Provide the (x, y) coordinate of the cell's center where the given text is located.  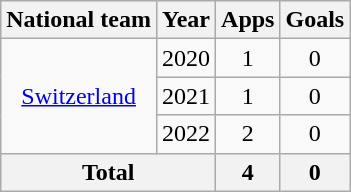
Total (108, 172)
2020 (186, 58)
2022 (186, 134)
Goals (315, 20)
2021 (186, 96)
National team (79, 20)
2 (248, 134)
4 (248, 172)
Year (186, 20)
Apps (248, 20)
Switzerland (79, 96)
